Search for the cell housing the specified text and yield its (x, y) center coordinate. 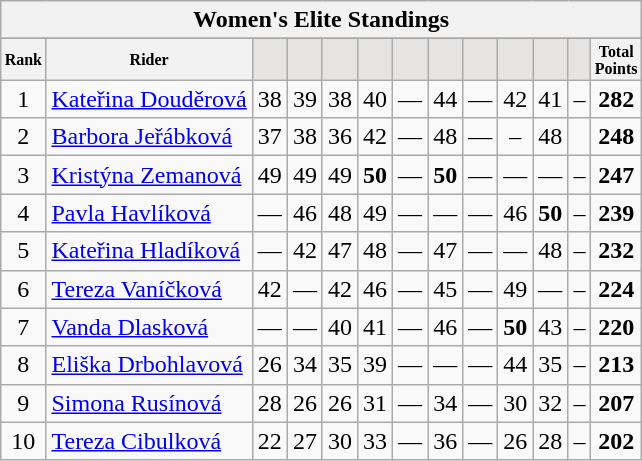
Vanda Dlasková (149, 327)
45 (446, 289)
Kateřina Hladíková (149, 251)
31 (374, 403)
37 (270, 137)
Pavla Havlíková (149, 213)
Women's Elite Standings (322, 20)
220 (616, 327)
Barbora Jeřábková (149, 137)
207 (616, 403)
202 (616, 441)
224 (616, 289)
8 (24, 365)
5 (24, 251)
6 (24, 289)
43 (550, 327)
27 (304, 441)
Simona Rusínová (149, 403)
239 (616, 213)
Rank (24, 60)
Kateřina Douděrová (149, 99)
213 (616, 365)
1 (24, 99)
22 (270, 441)
32 (550, 403)
3 (24, 175)
4 (24, 213)
248 (616, 137)
9 (24, 403)
2 (24, 137)
Eliška Drbohlavová (149, 365)
7 (24, 327)
282 (616, 99)
33 (374, 441)
247 (616, 175)
10 (24, 441)
Rider (149, 60)
232 (616, 251)
Tereza Vaníčková (149, 289)
Kristýna Zemanová (149, 175)
Tereza Cibulková (149, 441)
TotalPoints (616, 60)
